Return (x, y) of the center of cell containing provided text 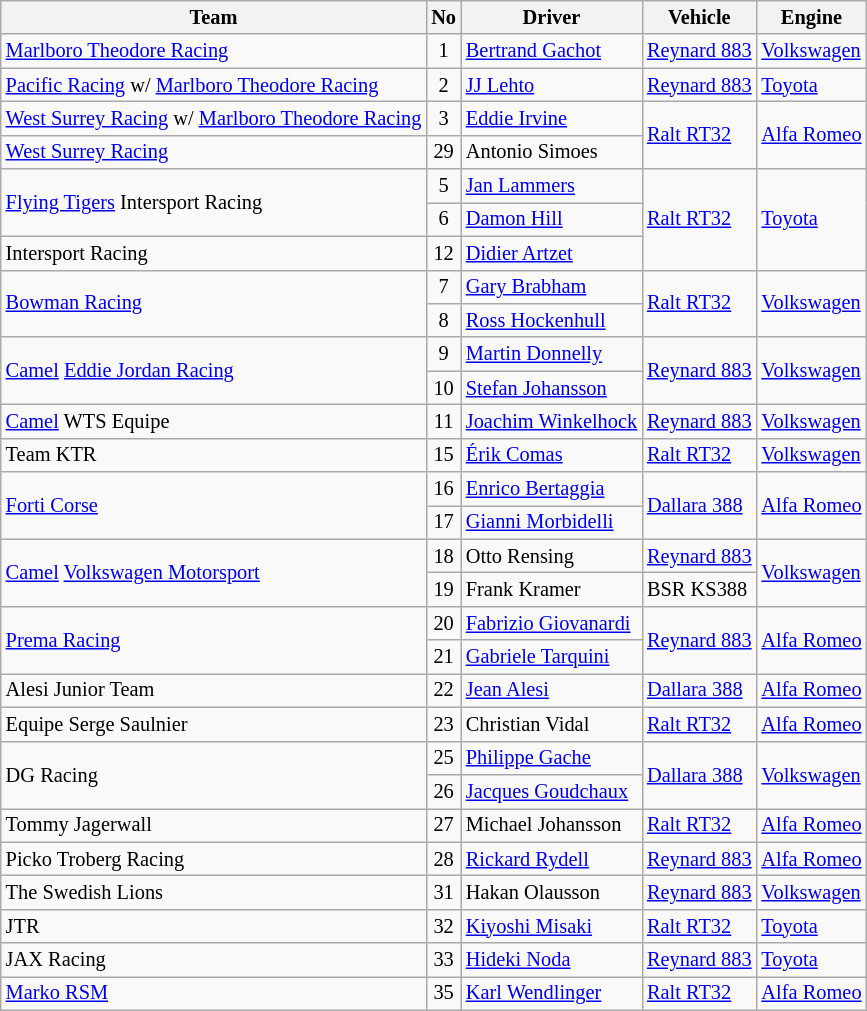
Gabriele Tarquini (552, 657)
Intersport Racing (214, 253)
18 (444, 556)
Martin Donnelly (552, 354)
Fabrizio Giovanardi (552, 623)
Didier Artzet (552, 253)
Frank Kramer (552, 589)
15 (444, 455)
Vehicle (699, 17)
Ross Hockenhull (552, 320)
8 (444, 320)
BSR KS388 (699, 589)
Jan Lammers (552, 186)
Hideki Noda (552, 960)
Bertrand Gachot (552, 51)
19 (444, 589)
10 (444, 388)
35 (444, 993)
Forti Corse (214, 506)
22 (444, 690)
25 (444, 758)
1 (444, 51)
Enrico Bertaggia (552, 489)
33 (444, 960)
Team (214, 17)
Marko RSM (214, 993)
JAX Racing (214, 960)
Camel WTS Equipe (214, 421)
JTR (214, 926)
27 (444, 825)
Tommy Jagerwall (214, 825)
The Swedish Lions (214, 892)
West Surrey Racing (214, 152)
Kiyoshi Misaki (552, 926)
West Surrey Racing w/ Marlboro Theodore Racing (214, 118)
Jean Alesi (552, 690)
Joachim Winkelhock (552, 421)
Camel Eddie Jordan Racing (214, 370)
Otto Rensing (552, 556)
31 (444, 892)
28 (444, 859)
Jacques Goudchaux (552, 791)
Bowman Racing (214, 304)
16 (444, 489)
12 (444, 253)
5 (444, 186)
Michael Johansson (552, 825)
Karl Wendlinger (552, 993)
Prema Racing (214, 640)
Alesi Junior Team (214, 690)
17 (444, 522)
Érik Comas (552, 455)
Engine (812, 17)
JJ Lehto (552, 85)
Driver (552, 17)
32 (444, 926)
Camel Volkswagen Motorsport (214, 572)
Gianni Morbidelli (552, 522)
No (444, 17)
Pacific Racing w/ Marlboro Theodore Racing (214, 85)
DG Racing (214, 774)
Christian Vidal (552, 724)
3 (444, 118)
Stefan Johansson (552, 388)
Damon Hill (552, 219)
Team KTR (214, 455)
Philippe Gache (552, 758)
26 (444, 791)
Gary Brabham (552, 287)
Marlboro Theodore Racing (214, 51)
7 (444, 287)
2 (444, 85)
6 (444, 219)
9 (444, 354)
20 (444, 623)
Flying Tigers Intersport Racing (214, 202)
21 (444, 657)
23 (444, 724)
Eddie Irvine (552, 118)
Hakan Olausson (552, 892)
11 (444, 421)
Equipe Serge Saulnier (214, 724)
Picko Troberg Racing (214, 859)
Rickard Rydell (552, 859)
Antonio Simoes (552, 152)
29 (444, 152)
